Provide the [X, Y] coordinate of the cell's center where the given text is located.  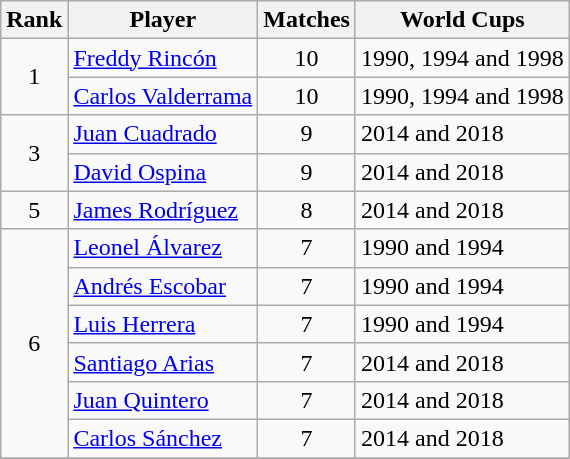
Santiago Arias [163, 362]
1 [34, 77]
James Rodríguez [163, 210]
Luis Herrera [163, 324]
Andrés Escobar [163, 286]
Freddy Rincón [163, 58]
World Cups [462, 20]
Juan Cuadrado [163, 134]
Carlos Valderrama [163, 96]
5 [34, 210]
Player [163, 20]
Leonel Álvarez [163, 248]
Rank [34, 20]
Juan Quintero [163, 400]
David Ospina [163, 172]
6 [34, 343]
Matches [307, 20]
8 [307, 210]
3 [34, 153]
Carlos Sánchez [163, 438]
